Capture the cell that displays the provided text and extract its (X, Y) central coordinate. 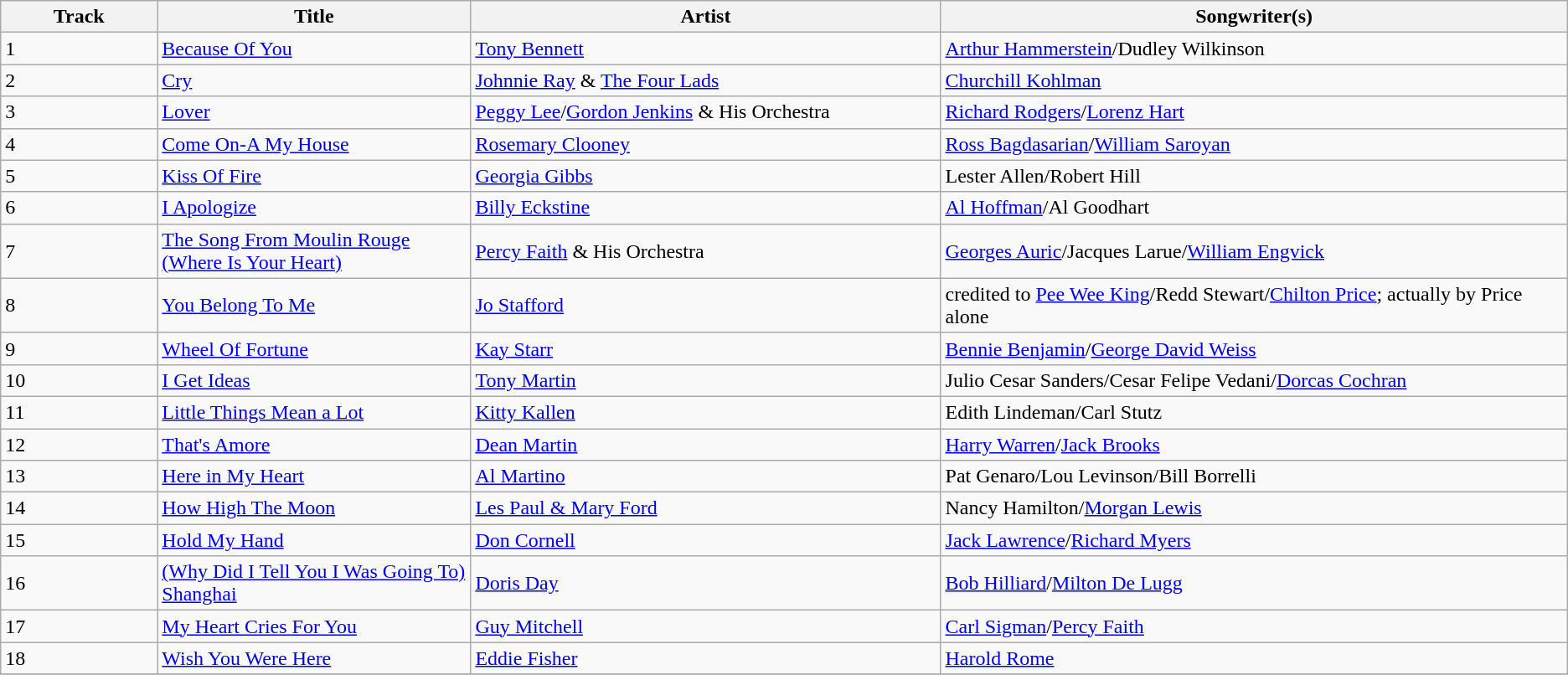
Wish You Were Here (314, 658)
7 (79, 251)
Doris Day (705, 583)
8 (79, 305)
2 (79, 80)
credited to Pee Wee King/Redd Stewart/Chilton Price; actually by Price alone (1254, 305)
I Apologize (314, 208)
Dean Martin (705, 445)
Because Of You (314, 49)
5 (79, 176)
Al Hoffman/Al Goodhart (1254, 208)
Ross Bagdasarian/William Saroyan (1254, 144)
Rosemary Clooney (705, 144)
Jo Stafford (705, 305)
Carl Sigman/Percy Faith (1254, 626)
Songwriter(s) (1254, 17)
Lester Allen/Robert Hill (1254, 176)
Jack Lawrence/Richard Myers (1254, 540)
Kiss Of Fire (314, 176)
Nancy Hamilton/Morgan Lewis (1254, 508)
Kitty Kallen (705, 412)
Edith Lindeman/Carl Stutz (1254, 412)
Wheel Of Fortune (314, 348)
Lover (314, 112)
Title (314, 17)
6 (79, 208)
Les Paul & Mary Ford (705, 508)
16 (79, 583)
Hold My Hand (314, 540)
15 (79, 540)
Georgia Gibbs (705, 176)
11 (79, 412)
You Belong To Me (314, 305)
Eddie Fisher (705, 658)
My Heart Cries For You (314, 626)
1 (79, 49)
Track (79, 17)
Churchill Kohlman (1254, 80)
That's Amore (314, 445)
10 (79, 380)
Tony Bennett (705, 49)
18 (79, 658)
Harold Rome (1254, 658)
The Song From Moulin Rouge (Where Is Your Heart) (314, 251)
9 (79, 348)
Kay Starr (705, 348)
Julio Cesar Sanders/Cesar Felipe Vedani/Dorcas Cochran (1254, 380)
Richard Rodgers/Lorenz Hart (1254, 112)
I Get Ideas (314, 380)
Come On-A My House (314, 144)
Harry Warren/Jack Brooks (1254, 445)
3 (79, 112)
14 (79, 508)
(Why Did I Tell You I Was Going To) Shanghai (314, 583)
Bob Hilliard/Milton De Lugg (1254, 583)
Tony Martin (705, 380)
17 (79, 626)
Cry (314, 80)
Peggy Lee/Gordon Jenkins & His Orchestra (705, 112)
4 (79, 144)
Billy Eckstine (705, 208)
12 (79, 445)
Georges Auric/Jacques Larue/William Engvick (1254, 251)
Arthur Hammerstein/Dudley Wilkinson (1254, 49)
Johnnie Ray & The Four Lads (705, 80)
Al Martino (705, 477)
Percy Faith & His Orchestra (705, 251)
Artist (705, 17)
Here in My Heart (314, 477)
13 (79, 477)
Bennie Benjamin/George David Weiss (1254, 348)
Pat Genaro/Lou Levinson/Bill Borrelli (1254, 477)
Guy Mitchell (705, 626)
How High The Moon (314, 508)
Don Cornell (705, 540)
Little Things Mean a Lot (314, 412)
